Pinpoint the cell where the given text exists, returning its (X, Y) midpoint coordinate. 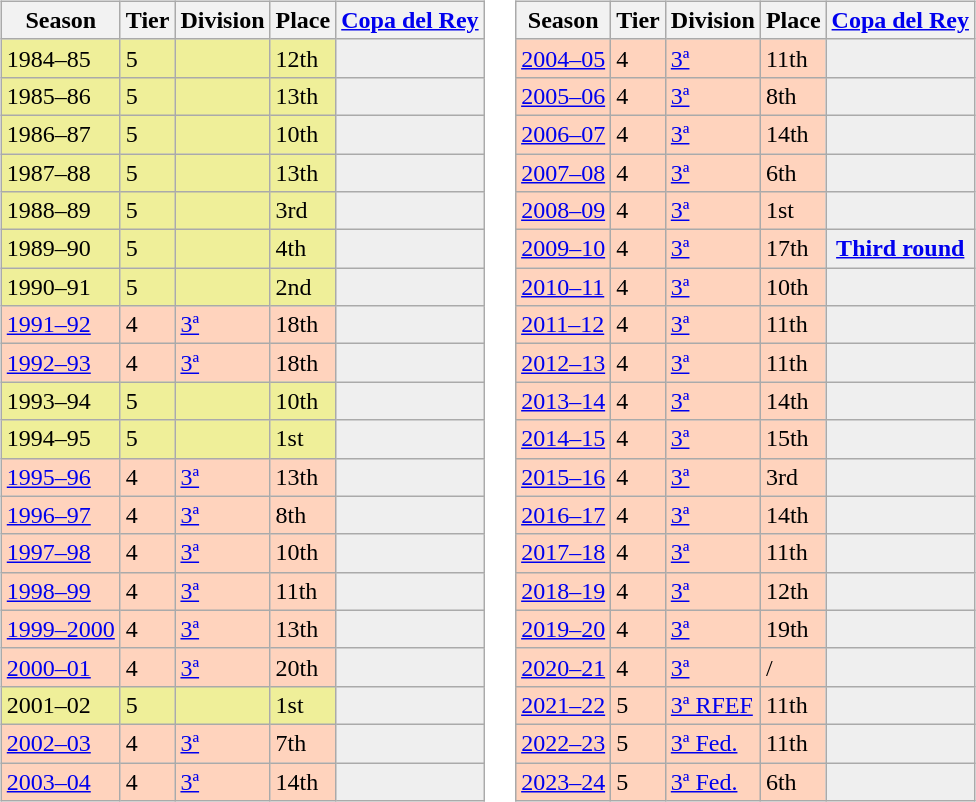
2004–05 (564, 58)
Third round (900, 249)
1992–93 (60, 363)
20th (303, 667)
1989–90 (60, 249)
2016–17 (564, 515)
1991–92 (60, 325)
3ª RFEF (712, 705)
1999–2000 (60, 629)
2003–04 (60, 781)
1988–89 (60, 211)
1995–96 (60, 477)
1997–98 (60, 553)
2019–20 (564, 629)
/ (793, 667)
2009–10 (564, 249)
2015–16 (564, 477)
2023–24 (564, 781)
1994–95 (60, 439)
15th (793, 439)
2010–11 (564, 287)
2008–09 (564, 211)
2001–02 (60, 705)
2017–18 (564, 553)
2014–15 (564, 439)
2022–23 (564, 743)
17th (793, 249)
7th (303, 743)
2011–12 (564, 325)
2021–22 (564, 705)
2002–03 (60, 743)
1993–94 (60, 401)
2012–13 (564, 363)
19th (793, 629)
1986–87 (60, 134)
1984–85 (60, 58)
1990–91 (60, 287)
2013–14 (564, 401)
2018–19 (564, 591)
2000–01 (60, 667)
2006–07 (564, 134)
1987–88 (60, 173)
2005–06 (564, 96)
1998–99 (60, 591)
1996–97 (60, 515)
2007–08 (564, 173)
1985–86 (60, 96)
4th (303, 249)
2020–21 (564, 667)
2nd (303, 287)
